For the text-containing cell, return its midpoint in (x, y) coordinate format. 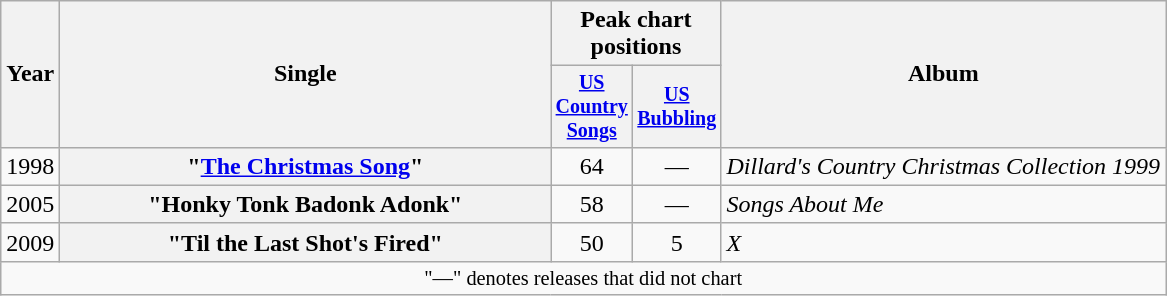
2009 (30, 242)
1998 (30, 166)
"Til the Last Shot's Fired" (306, 242)
Dillard's Country Christmas Collection 1999 (944, 166)
Album (944, 74)
Peak chartpositions (636, 34)
50 (592, 242)
"Honky Tonk Badonk Adonk" (306, 204)
"The Christmas Song" (306, 166)
Year (30, 74)
2005 (30, 204)
5 (677, 242)
64 (592, 166)
US Country Songs (592, 106)
Single (306, 74)
X (944, 242)
US Bubbling (677, 106)
58 (592, 204)
"—" denotes releases that did not chart (584, 278)
Songs About Me (944, 204)
